Output the (X, Y) coordinate of the center of the cell containing the given text.  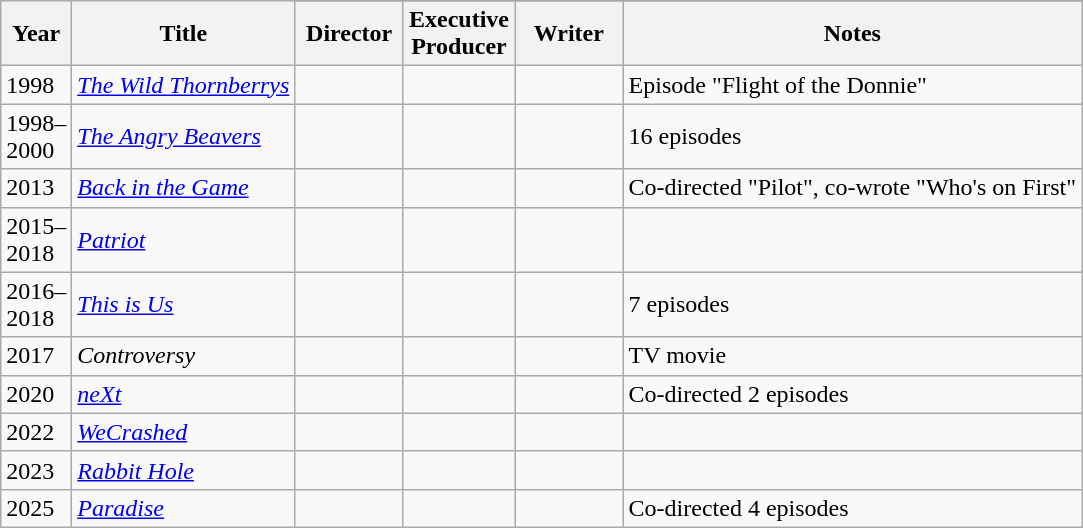
Director (350, 34)
neXt (184, 394)
Paradise (184, 508)
2016–2018 (36, 304)
The Wild Thornberrys (184, 85)
2023 (36, 470)
Co-directed 2 episodes (852, 394)
ExecutiveProducer (458, 34)
7 episodes (852, 304)
2022 (36, 432)
1998 (36, 85)
Episode "Flight of the Donnie" (852, 85)
Notes (852, 34)
Controversy (184, 356)
2013 (36, 188)
Patriot (184, 240)
Rabbit Hole (184, 470)
Year (36, 34)
TV movie (852, 356)
16 episodes (852, 136)
2025 (36, 508)
This is Us (184, 304)
Writer (568, 34)
2015–2018 (36, 240)
2020 (36, 394)
Co-directed 4 episodes (852, 508)
WeCrashed (184, 432)
2017 (36, 356)
1998–2000 (36, 136)
The Angry Beavers (184, 136)
Co-directed "Pilot", co-wrote "Who's on First" (852, 188)
Back in the Game (184, 188)
Title (184, 34)
